Provide the (x, y) coordinate of the cell's center where the given text is located.  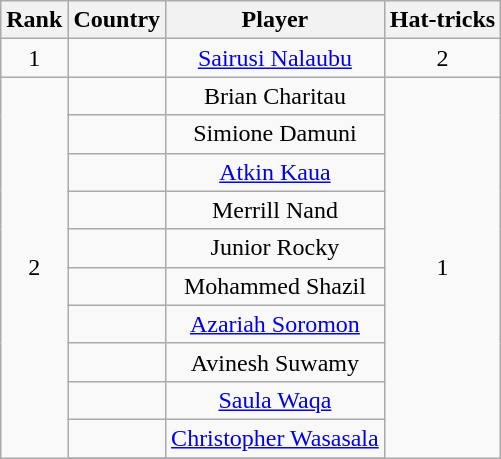
Azariah Soromon (276, 324)
Country (117, 20)
Avinesh Suwamy (276, 362)
Rank (34, 20)
Brian Charitau (276, 96)
Merrill Nand (276, 210)
Hat-tricks (442, 20)
Junior Rocky (276, 248)
Atkin Kaua (276, 172)
Player (276, 20)
Mohammed Shazil (276, 286)
Saula Waqa (276, 400)
Simione Damuni (276, 134)
Christopher Wasasala (276, 438)
Sairusi Nalaubu (276, 58)
